Return (X, Y) of the center of cell containing provided text 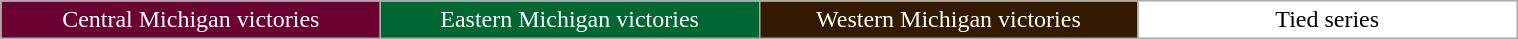
Tied series (1328, 20)
Western Michigan victories (948, 20)
Eastern Michigan victories (570, 20)
Central Michigan victories (190, 20)
